Capture the cell that displays the provided text and extract its [x, y] central coordinate. 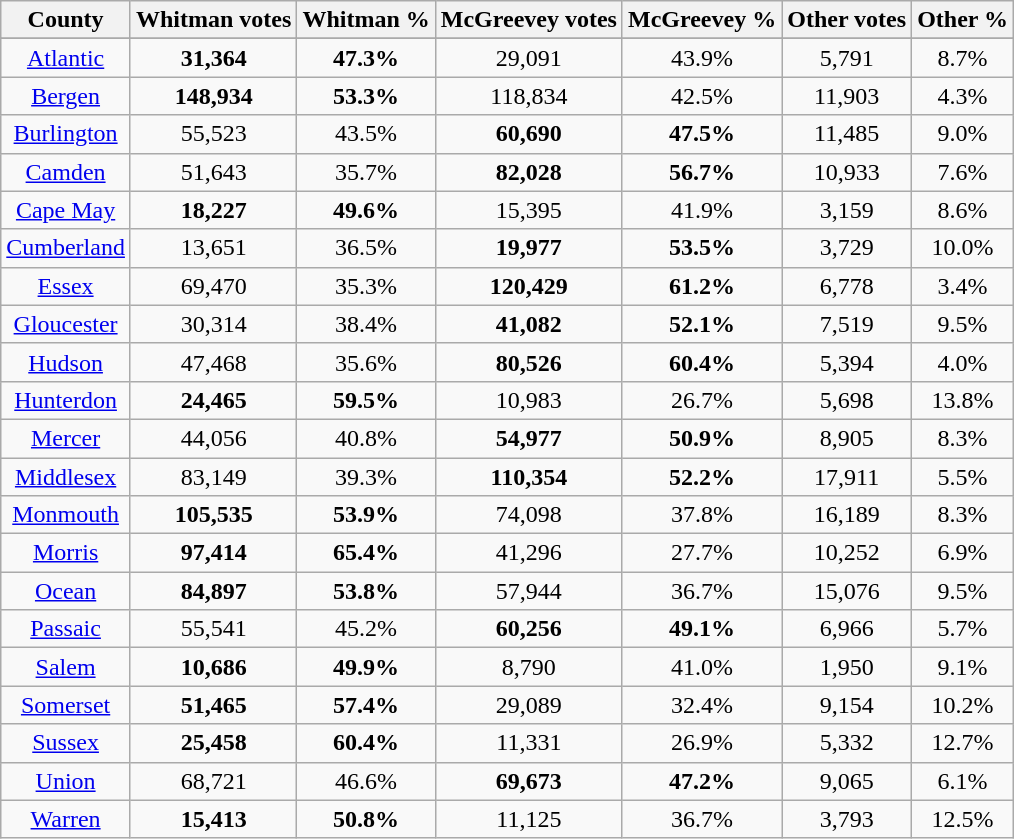
148,934 [213, 96]
3.4% [963, 286]
60,256 [528, 629]
10.0% [963, 248]
38.4% [366, 324]
53.8% [366, 591]
69,470 [213, 286]
29,089 [528, 705]
24,465 [213, 400]
6,778 [847, 286]
110,354 [528, 477]
Cumberland [66, 248]
53.5% [702, 248]
9,154 [847, 705]
5,791 [847, 58]
37.8% [702, 515]
Monmouth [66, 515]
19,977 [528, 248]
35.3% [366, 286]
5.7% [963, 629]
6,966 [847, 629]
McGreevey % [702, 20]
11,903 [847, 96]
10,252 [847, 553]
Passaic [66, 629]
3,729 [847, 248]
9.1% [963, 667]
8,790 [528, 667]
57.4% [366, 705]
53.3% [366, 96]
9,065 [847, 781]
35.7% [366, 172]
55,541 [213, 629]
50.9% [702, 438]
7.6% [963, 172]
52.1% [702, 324]
Cape May [66, 210]
83,149 [213, 477]
12.7% [963, 743]
42.5% [702, 96]
13.8% [963, 400]
4.0% [963, 362]
25,458 [213, 743]
Burlington [66, 134]
47.2% [702, 781]
15,076 [847, 591]
51,643 [213, 172]
6.1% [963, 781]
31,364 [213, 58]
43.9% [702, 58]
118,834 [528, 96]
10,686 [213, 667]
Whitman % [366, 20]
41.0% [702, 667]
41,296 [528, 553]
47.3% [366, 58]
Hunterdon [66, 400]
44,056 [213, 438]
10.2% [963, 705]
120,429 [528, 286]
97,414 [213, 553]
47,468 [213, 362]
3,793 [847, 819]
74,098 [528, 515]
82,028 [528, 172]
11,125 [528, 819]
57,944 [528, 591]
1,950 [847, 667]
59.5% [366, 400]
15,395 [528, 210]
6.9% [963, 553]
13,651 [213, 248]
45.2% [366, 629]
Union [66, 781]
32.4% [702, 705]
49.9% [366, 667]
Warren [66, 819]
54,977 [528, 438]
40.8% [366, 438]
105,535 [213, 515]
43.5% [366, 134]
Mercer [66, 438]
Other votes [847, 20]
80,526 [528, 362]
50.8% [366, 819]
McGreevey votes [528, 20]
36.5% [366, 248]
Other % [963, 20]
Gloucester [66, 324]
49.1% [702, 629]
16,189 [847, 515]
61.2% [702, 286]
60,690 [528, 134]
27.7% [702, 553]
Bergen [66, 96]
84,897 [213, 591]
Somerset [66, 705]
Essex [66, 286]
9.0% [963, 134]
4.3% [963, 96]
35.6% [366, 362]
5,698 [847, 400]
Whitman votes [213, 20]
10,983 [528, 400]
41,082 [528, 324]
56.7% [702, 172]
41.9% [702, 210]
47.5% [702, 134]
69,673 [528, 781]
53.9% [366, 515]
5,332 [847, 743]
68,721 [213, 781]
Sussex [66, 743]
39.3% [366, 477]
8.7% [963, 58]
55,523 [213, 134]
30,314 [213, 324]
3,159 [847, 210]
Atlantic [66, 58]
65.4% [366, 553]
11,485 [847, 134]
26.9% [702, 743]
51,465 [213, 705]
5.5% [963, 477]
Hudson [66, 362]
49.6% [366, 210]
26.7% [702, 400]
Salem [66, 667]
17,911 [847, 477]
46.6% [366, 781]
5,394 [847, 362]
8,905 [847, 438]
Middlesex [66, 477]
County [66, 20]
15,413 [213, 819]
52.2% [702, 477]
11,331 [528, 743]
12.5% [963, 819]
7,519 [847, 324]
Ocean [66, 591]
8.6% [963, 210]
Morris [66, 553]
Camden [66, 172]
18,227 [213, 210]
29,091 [528, 58]
10,933 [847, 172]
